Output the [X, Y] coordinate of the center of the cell containing the given text.  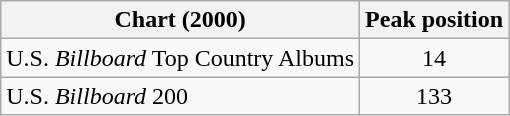
U.S. Billboard Top Country Albums [180, 58]
14 [434, 58]
U.S. Billboard 200 [180, 96]
Chart (2000) [180, 20]
133 [434, 96]
Peak position [434, 20]
